Detect which cell encompasses the target text, then output its [x, y] center coordinate. 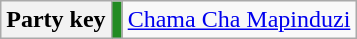
Party key [56, 20]
Chama Cha Mapinduzi [239, 20]
